Return the (X, Y) coordinate for the center point of the cell that contains the specified text.  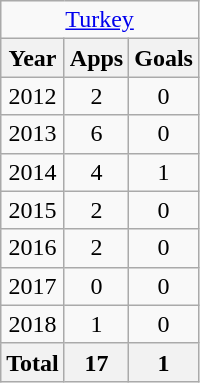
4 (96, 172)
2016 (33, 248)
2013 (33, 134)
6 (96, 134)
2015 (33, 210)
2014 (33, 172)
2012 (33, 96)
Goals (164, 58)
Total (33, 362)
2018 (33, 324)
Turkey (100, 20)
2017 (33, 286)
Apps (96, 58)
Year (33, 58)
17 (96, 362)
